Return the (x, y) coordinate for the center point of the cell that contains the specified text.  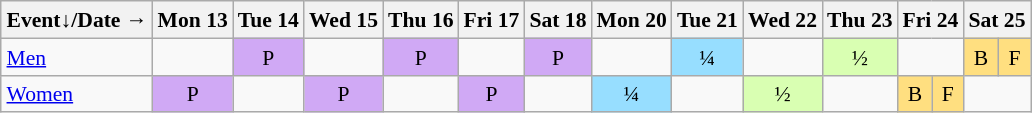
Tue 21 (708, 20)
Sat 25 (996, 20)
Thu 23 (860, 20)
Tue 14 (268, 20)
Mon 20 (632, 20)
Men (76, 56)
Women (76, 94)
Mon 13 (193, 20)
Sat 18 (558, 20)
Fri 24 (931, 20)
Thu 16 (421, 20)
Fri 17 (492, 20)
Event↓/Date → (76, 20)
Wed 22 (782, 20)
Wed 15 (344, 20)
